Determine the [x, y] coordinate at the center of the cell enclosing the given text.  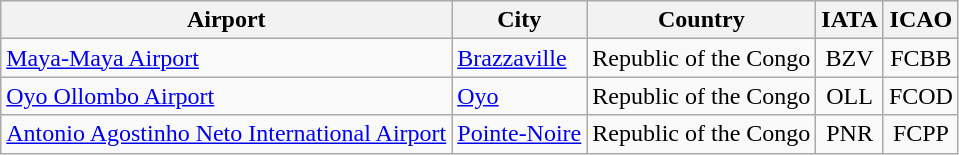
Airport [226, 20]
Oyo Ollombo Airport [226, 96]
FCPP [920, 134]
FCBB [920, 58]
OLL [850, 96]
Antonio Agostinho Neto International Airport [226, 134]
ICAO [920, 20]
PNR [850, 134]
Oyo [520, 96]
Brazzaville [520, 58]
Country [702, 20]
BZV [850, 58]
City [520, 20]
IATA [850, 20]
Pointe-Noire [520, 134]
FCOD [920, 96]
Maya-Maya Airport [226, 58]
